Output the [X, Y] coordinate of the center of the cell containing the given text.  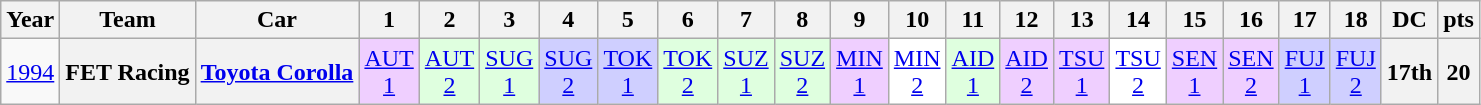
13 [1081, 20]
3 [510, 20]
SEN2 [1251, 72]
MIN1 [860, 72]
6 [688, 20]
7 [746, 20]
9 [860, 20]
AID1 [973, 72]
FET Racing [128, 72]
Year [30, 20]
TOK2 [688, 72]
FUJ2 [1356, 72]
FUJ1 [1304, 72]
SUZ1 [746, 72]
2 [449, 20]
17th [1409, 72]
20 [1459, 72]
TSU1 [1081, 72]
SEN1 [1194, 72]
5 [628, 20]
Team [128, 20]
17 [1304, 20]
8 [802, 20]
1994 [30, 72]
15 [1194, 20]
1 [389, 20]
11 [973, 20]
AUT2 [449, 72]
18 [1356, 20]
Car [277, 20]
pts [1459, 20]
SUG2 [568, 72]
10 [917, 20]
MIN2 [917, 72]
SUG1 [510, 72]
AID2 [1027, 72]
14 [1138, 20]
TOK1 [628, 72]
4 [568, 20]
TSU2 [1138, 72]
SUZ2 [802, 72]
AUT1 [389, 72]
DC [1409, 20]
Toyota Corolla [277, 72]
12 [1027, 20]
16 [1251, 20]
